Pinpoint the cell where the given text exists, returning its [X, Y] midpoint coordinate. 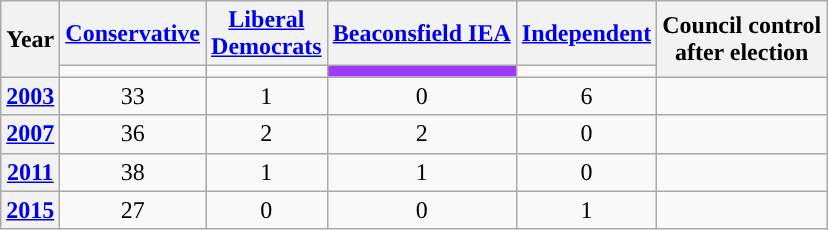
Independent [586, 34]
2003 [30, 96]
2011 [30, 172]
2007 [30, 134]
Conservative [133, 34]
27 [133, 210]
Beaconsfield IEA [422, 34]
Liberal Democrats [267, 34]
Council controlafter election [742, 39]
6 [586, 96]
2015 [30, 210]
33 [133, 96]
36 [133, 134]
38 [133, 172]
Year [30, 39]
